Return (X, Y) of the center of cell containing provided text 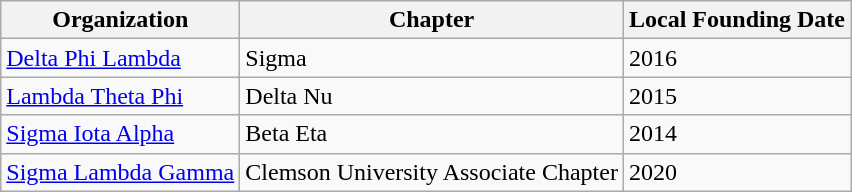
2014 (736, 134)
Delta Phi Lambda (120, 58)
2020 (736, 172)
Sigma (432, 58)
Delta Nu (432, 96)
Sigma Iota Alpha (120, 134)
2015 (736, 96)
Sigma Lambda Gamma (120, 172)
Lambda Theta Phi (120, 96)
Beta Eta (432, 134)
Organization (120, 20)
Chapter (432, 20)
Clemson University Associate Chapter (432, 172)
2016 (736, 58)
Local Founding Date (736, 20)
